Search for the cell housing the specified text and yield its (X, Y) center coordinate. 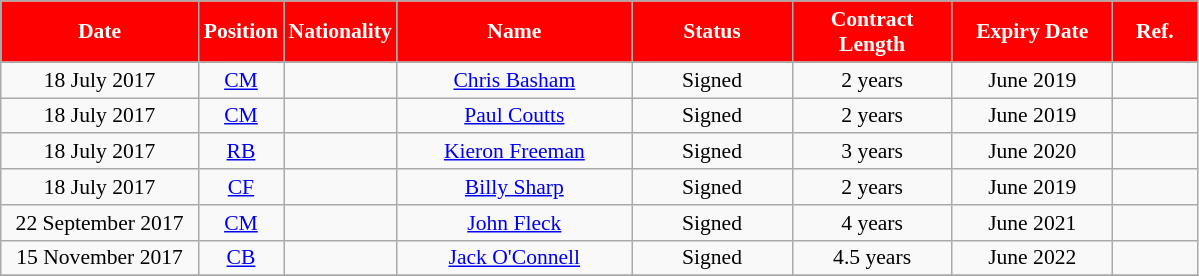
Expiry Date (1032, 32)
Chris Basham (514, 80)
22 September 2017 (100, 223)
Paul Coutts (514, 116)
Billy Sharp (514, 187)
Jack O'Connell (514, 258)
June 2020 (1032, 152)
RB (240, 152)
Position (240, 32)
15 November 2017 (100, 258)
3 years (872, 152)
June 2022 (1032, 258)
Name (514, 32)
Status (712, 32)
CB (240, 258)
4 years (872, 223)
CF (240, 187)
Kieron Freeman (514, 152)
Contract Length (872, 32)
John Fleck (514, 223)
Nationality (340, 32)
4.5 years (872, 258)
Date (100, 32)
June 2021 (1032, 223)
Ref. (1154, 32)
